From the cell containing the given text, extract its center point as [X, Y] coordinate. 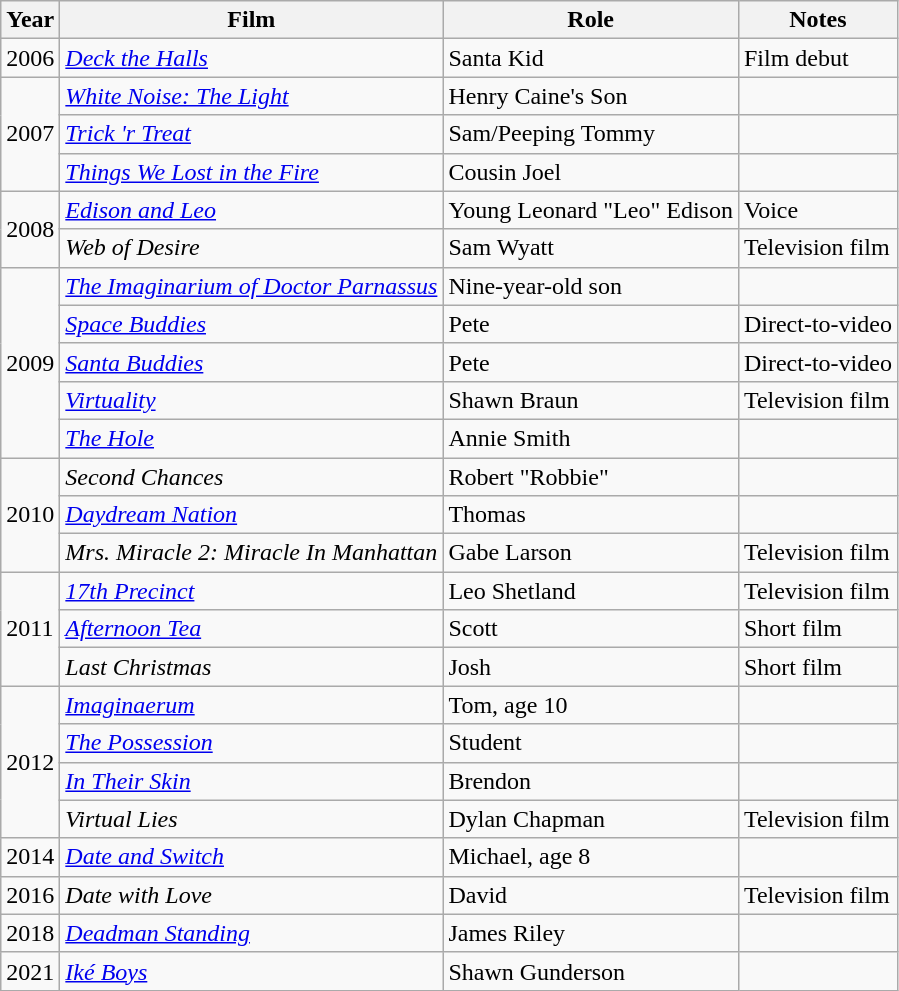
17th Precinct [252, 591]
Thomas [591, 515]
The Possession [252, 743]
Iké Boys [252, 971]
Shawn Braun [591, 400]
Voice [818, 210]
Sam/Peeping Tommy [591, 134]
Film [252, 20]
Mrs. Miracle 2: Miracle In Manhattan [252, 553]
Second Chances [252, 477]
Role [591, 20]
Tom, age 10 [591, 705]
Virtual Lies [252, 819]
2014 [30, 857]
Trick 'r Treat [252, 134]
Deadman Standing [252, 933]
2011 [30, 629]
Robert "Robbie" [591, 477]
2012 [30, 762]
Student [591, 743]
2007 [30, 134]
Nine-year-old son [591, 286]
Deck the Halls [252, 58]
Things We Lost in the Fire [252, 172]
Year [30, 20]
Dylan Chapman [591, 819]
2006 [30, 58]
2010 [30, 515]
2009 [30, 362]
Brendon [591, 781]
Santa Kid [591, 58]
Daydream Nation [252, 515]
Gabe Larson [591, 553]
2018 [30, 933]
In Their Skin [252, 781]
David [591, 895]
The Hole [252, 438]
Web of Desire [252, 248]
Shawn Gunderson [591, 971]
Cousin Joel [591, 172]
Henry Caine's Son [591, 96]
Sam Wyatt [591, 248]
Last Christmas [252, 667]
Scott [591, 629]
Film debut [818, 58]
2008 [30, 229]
James Riley [591, 933]
Santa Buddies [252, 362]
Imaginaerum [252, 705]
Annie Smith [591, 438]
Afternoon Tea [252, 629]
2021 [30, 971]
Virtuality [252, 400]
Josh [591, 667]
Young Leonard "Leo" Edison [591, 210]
Space Buddies [252, 324]
Leo Shetland [591, 591]
Date with Love [252, 895]
White Noise: The Light [252, 96]
2016 [30, 895]
Michael, age 8 [591, 857]
The Imaginarium of Doctor Parnassus [252, 286]
Notes [818, 20]
Edison and Leo [252, 210]
Date and Switch [252, 857]
